Scan for the cell matching the given text and deliver its (x, y) coordinate at center. 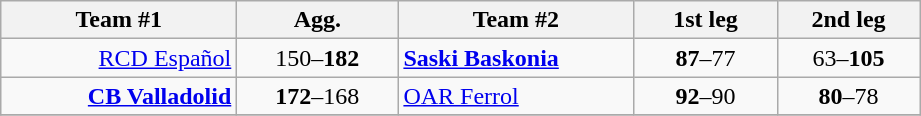
92–90 (706, 96)
Team #1 (119, 20)
87–77 (706, 58)
80–78 (848, 96)
Team #2 (516, 20)
172–168 (318, 96)
1st leg (706, 20)
CB Valladolid (119, 96)
63–105 (848, 58)
RCD Español (119, 58)
2nd leg (848, 20)
Saski Baskonia (516, 58)
Agg. (318, 20)
OAR Ferrol (516, 96)
150–182 (318, 58)
